Detect which cell encompasses the target text, then output its [x, y] center coordinate. 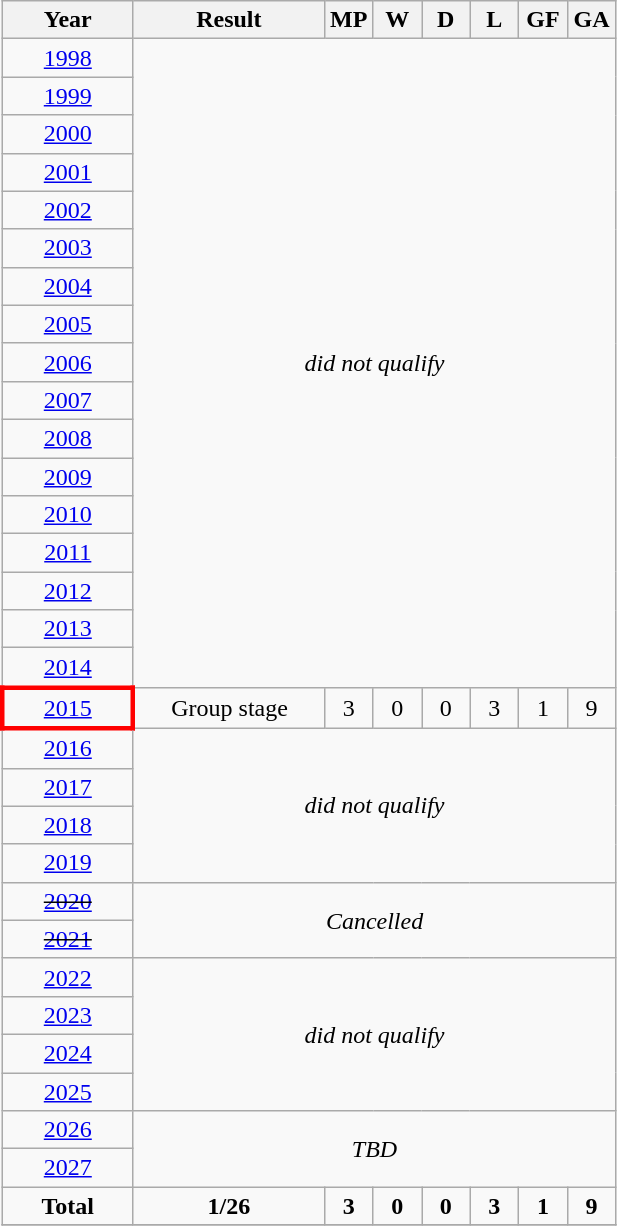
Cancelled [374, 920]
2023 [68, 1015]
GF [544, 20]
2026 [68, 1130]
2018 [68, 825]
2019 [68, 863]
2002 [68, 210]
1/26 [228, 1206]
2009 [68, 477]
Result [228, 20]
2021 [68, 939]
2017 [68, 787]
2024 [68, 1053]
2003 [68, 248]
2001 [68, 172]
2006 [68, 362]
2027 [68, 1168]
2014 [68, 668]
L [494, 20]
2005 [68, 324]
2000 [68, 134]
2008 [68, 438]
2007 [68, 400]
TBD [374, 1149]
Total [68, 1206]
Group stage [228, 708]
Year [68, 20]
MP [348, 20]
2010 [68, 515]
2012 [68, 591]
2011 [68, 553]
W [398, 20]
1999 [68, 96]
2004 [68, 286]
1998 [68, 58]
D [446, 20]
2016 [68, 748]
2020 [68, 901]
2015 [68, 708]
2025 [68, 1091]
2022 [68, 977]
GA [592, 20]
2013 [68, 629]
